Output the (x, y) coordinate of the center of the cell containing the given text.  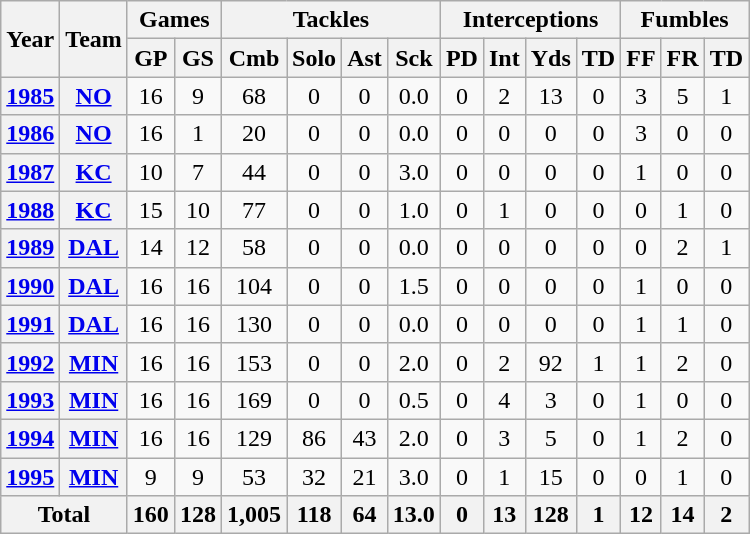
58 (254, 248)
GP (150, 58)
1987 (30, 172)
1989 (30, 248)
Team (94, 39)
118 (314, 515)
1993 (30, 400)
GS (198, 58)
Yds (550, 58)
1985 (30, 96)
21 (365, 477)
7 (198, 172)
20 (254, 134)
Tackles (330, 20)
Int (504, 58)
169 (254, 400)
1988 (30, 210)
1986 (30, 134)
86 (314, 438)
1.0 (414, 210)
Interceptions (530, 20)
1.5 (414, 286)
77 (254, 210)
1990 (30, 286)
4 (504, 400)
Solo (314, 58)
153 (254, 362)
130 (254, 324)
44 (254, 172)
32 (314, 477)
0.5 (414, 400)
1991 (30, 324)
92 (550, 362)
Fumbles (685, 20)
1994 (30, 438)
68 (254, 96)
Sck (414, 58)
FF (641, 58)
Year (30, 39)
Total (64, 515)
FR (682, 58)
1,005 (254, 515)
Games (174, 20)
1992 (30, 362)
1995 (30, 477)
13.0 (414, 515)
PD (462, 58)
Cmb (254, 58)
129 (254, 438)
53 (254, 477)
Ast (365, 58)
104 (254, 286)
64 (365, 515)
160 (150, 515)
43 (365, 438)
